From the cell containing the given text, extract its center point as [x, y] coordinate. 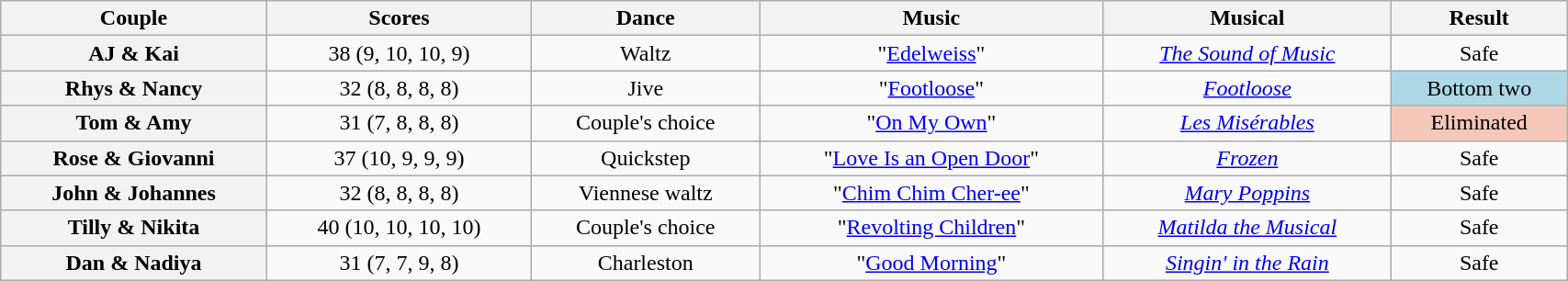
Jive [646, 88]
Result [1479, 18]
Viennese waltz [646, 193]
"Chim Chim Cher-ee" [931, 193]
Dan & Nadiya [134, 263]
31 (7, 8, 8, 8) [399, 123]
"On My Own" [931, 123]
AJ & Kai [134, 53]
Bottom two [1479, 88]
38 (9, 10, 10, 9) [399, 53]
Frozen [1247, 158]
Quickstep [646, 158]
Dance [646, 18]
Rhys & Nancy [134, 88]
John & Johannes [134, 193]
Scores [399, 18]
40 (10, 10, 10, 10) [399, 228]
Singin' in the Rain [1247, 263]
Tilly & Nikita [134, 228]
Music [931, 18]
Eliminated [1479, 123]
31 (7, 7, 9, 8) [399, 263]
Les Misérables [1247, 123]
Musical [1247, 18]
Charleston [646, 263]
"Good Morning" [931, 263]
37 (10, 9, 9, 9) [399, 158]
"Footloose" [931, 88]
Rose & Giovanni [134, 158]
"Revolting Children" [931, 228]
Matilda the Musical [1247, 228]
Couple [134, 18]
"Love Is an Open Door" [931, 158]
The Sound of Music [1247, 53]
"Edelweiss" [931, 53]
Mary Poppins [1247, 193]
Waltz [646, 53]
Tom & Amy [134, 123]
Footloose [1247, 88]
